From the cell containing the given text, extract its center point as (x, y) coordinate. 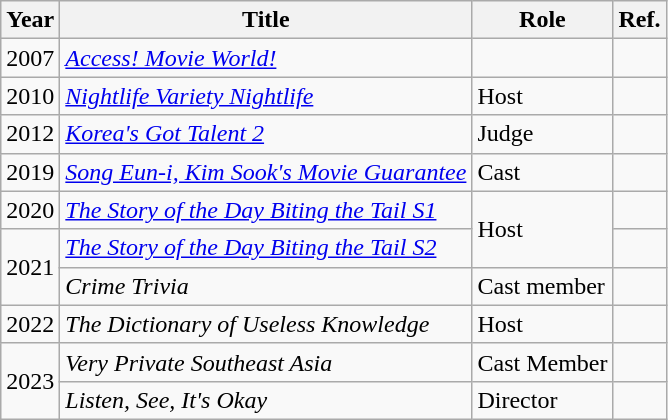
The Story of the Day Biting the Tail S2 (266, 248)
Title (266, 20)
2021 (30, 267)
2007 (30, 58)
2010 (30, 96)
Access! Movie World! (266, 58)
The Dictionary of Useless Knowledge (266, 324)
The Story of the Day Biting the Tail S1 (266, 210)
Ref. (640, 20)
Director (542, 400)
2022 (30, 324)
2023 (30, 381)
Nightlife Variety Nightlife (266, 96)
2019 (30, 172)
2012 (30, 134)
Role (542, 20)
Cast (542, 172)
Crime Trivia (266, 286)
Listen, See, It's Okay (266, 400)
Year (30, 20)
Korea's Got Talent 2 (266, 134)
Cast member (542, 286)
Very Private Southeast Asia (266, 362)
2020 (30, 210)
Judge (542, 134)
Song Eun-i, Kim Sook's Movie Guarantee (266, 172)
Cast Member (542, 362)
